Locate the cell with the specified text and output its [X, Y] center coordinate. 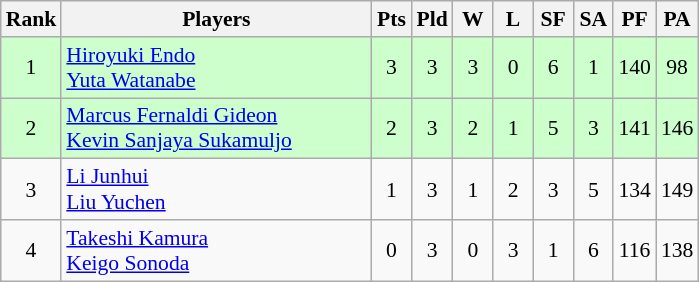
SF [553, 19]
Hiroyuki Endo Yuta Watanabe [216, 68]
149 [678, 190]
4 [32, 250]
141 [634, 128]
SA [593, 19]
Pld [432, 19]
PF [634, 19]
116 [634, 250]
PA [678, 19]
138 [678, 250]
146 [678, 128]
98 [678, 68]
Players [216, 19]
Li Junhui Liu Yuchen [216, 190]
Pts [391, 19]
Rank [32, 19]
Marcus Fernaldi Gideon Kevin Sanjaya Sukamuljo [216, 128]
Takeshi Kamura Keigo Sonoda [216, 250]
W [473, 19]
L [513, 19]
134 [634, 190]
140 [634, 68]
